Identify which cell holds the provided text, then report its (x, y) central coordinate. 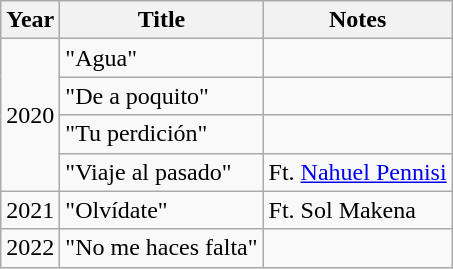
"Agua" (162, 58)
2022 (30, 248)
"No me haces falta" (162, 248)
Ft. Sol Makena (358, 210)
Year (30, 20)
2021 (30, 210)
"Olvídate" (162, 210)
"Viaje al pasado" (162, 172)
"De a poquito" (162, 96)
Ft. Nahuel Pennisi (358, 172)
Title (162, 20)
Notes (358, 20)
"Tu perdición" (162, 134)
2020 (30, 115)
